Provide the [x, y] coordinate of the cell's center where the given text is located.  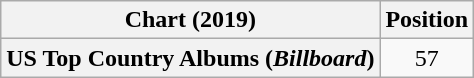
US Top Country Albums (Billboard) [190, 58]
Position [427, 20]
57 [427, 58]
Chart (2019) [190, 20]
